Return (x, y) of the center of cell containing provided text 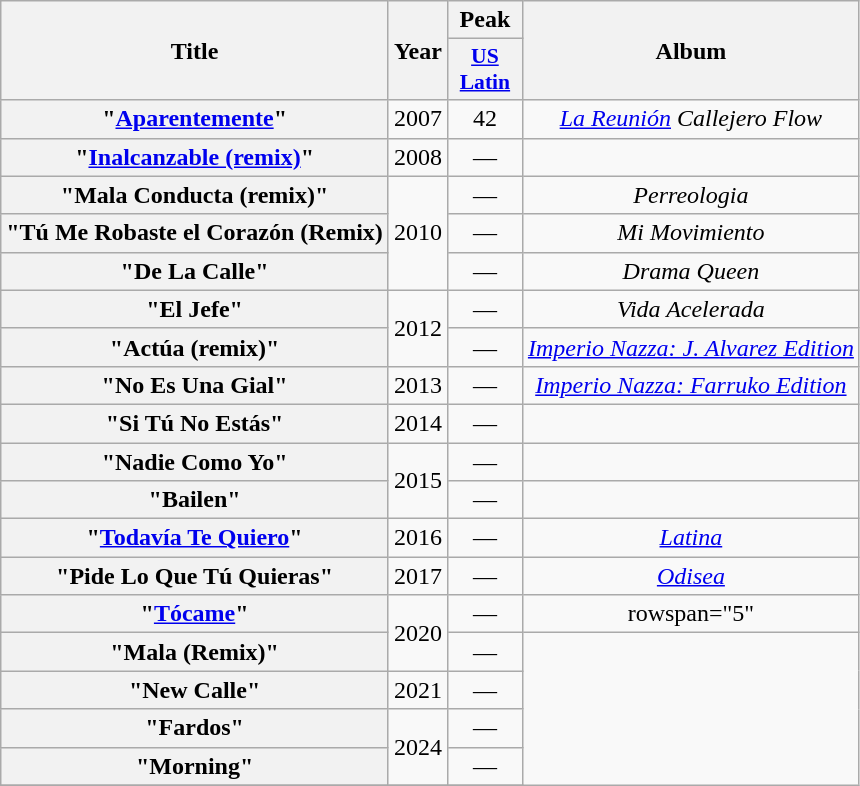
"No Es Una Gial" (195, 385)
"Actúa (remix)" (195, 347)
"Pide Lo Que Tú Quieras" (195, 576)
"Tú Me Robaste el Corazón (Remix) (195, 233)
"Todavía Te Quiero" (195, 538)
"Nadie Como Yo" (195, 461)
2013 (418, 385)
2012 (418, 328)
Imperio Nazza: Farruko Edition (690, 385)
Title (195, 50)
Drama Queen (690, 271)
"Si Tú No Estás" (195, 423)
"Mala Conducta (remix)" (195, 195)
"Inalcanzable (remix)" (195, 157)
La Reunión Callejero Flow (690, 119)
"De La Calle" (195, 271)
2007 (418, 119)
"Bailen" (195, 500)
2021 (418, 690)
Album (690, 50)
Odisea (690, 576)
2015 (418, 480)
"Tócame" (195, 614)
"Mala (Remix)" (195, 652)
Year (418, 50)
2014 (418, 423)
"Morning" (195, 766)
Vida Acelerada (690, 309)
"Fardos" (195, 728)
2020 (418, 633)
Imperio Nazza: J. Alvarez Edition (690, 347)
2008 (418, 157)
Peak (484, 20)
2024 (418, 747)
"New Calle" (195, 690)
2016 (418, 538)
USLatin (484, 70)
rowspan="5" (690, 614)
Mi Movimiento (690, 233)
"El Jefe" (195, 309)
Latina (690, 538)
Perreologia (690, 195)
2010 (418, 233)
42 (484, 119)
"Aparentemente" (195, 119)
2017 (418, 576)
